Scan for the cell matching the given text and deliver its (X, Y) coordinate at center. 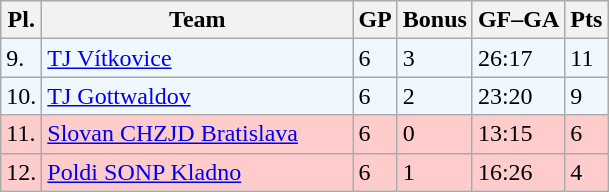
2 (434, 96)
16:26 (518, 172)
Team (198, 20)
Poldi SONP Kladno (198, 172)
13:15 (518, 134)
4 (586, 172)
9 (586, 96)
0 (434, 134)
11 (586, 58)
9. (22, 58)
GP (375, 20)
Pl. (22, 20)
TJ Vítkovice (198, 58)
Slovan CHZJD Bratislava (198, 134)
1 (434, 172)
3 (434, 58)
10. (22, 96)
23:20 (518, 96)
TJ Gottwaldov (198, 96)
GF–GA (518, 20)
26:17 (518, 58)
12. (22, 172)
Pts (586, 20)
11. (22, 134)
Bonus (434, 20)
